Find where the given text appears and provide that cell's center as (X, Y) coordinate. 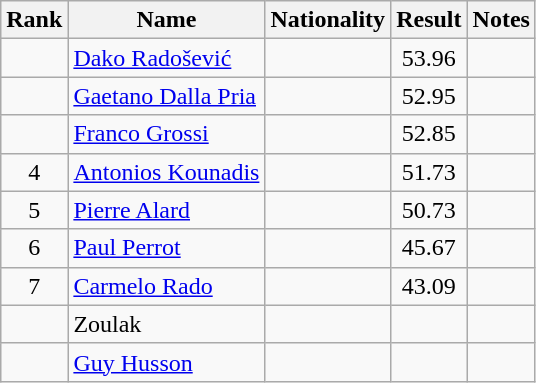
51.73 (429, 172)
Result (429, 20)
52.95 (429, 96)
Dako Radošević (166, 58)
Nationality (328, 20)
7 (34, 286)
4 (34, 172)
Rank (34, 20)
6 (34, 248)
5 (34, 210)
Notes (501, 20)
Franco Grossi (166, 134)
Pierre Alard (166, 210)
43.09 (429, 286)
Paul Perrot (166, 248)
53.96 (429, 58)
Name (166, 20)
50.73 (429, 210)
45.67 (429, 248)
52.85 (429, 134)
Antonios Kounadis (166, 172)
Guy Husson (166, 362)
Carmelo Rado (166, 286)
Zoulak (166, 324)
Gaetano Dalla Pria (166, 96)
